Capture the cell that displays the provided text and extract its (x, y) central coordinate. 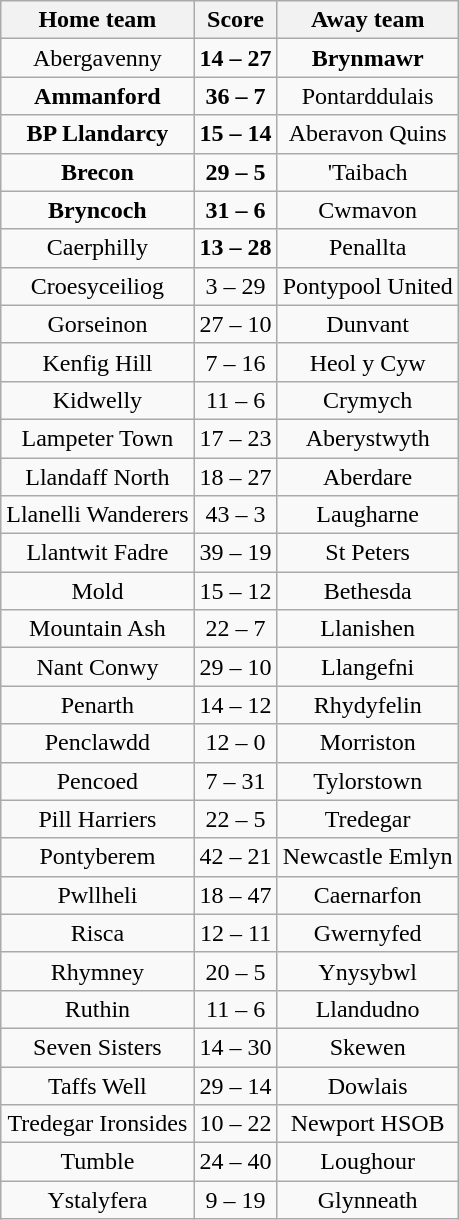
Tylorstown (368, 781)
Cwmavon (368, 210)
Llangefni (368, 667)
12 – 0 (236, 743)
Pontarddulais (368, 96)
Risca (98, 933)
Llandudno (368, 1009)
18 – 47 (236, 895)
Penallta (368, 248)
Llantwit Fadre (98, 553)
Dunvant (368, 324)
Laugharne (368, 515)
Heol y Cyw (368, 362)
Ruthin (98, 1009)
Bethesda (368, 591)
Mold (98, 591)
7 – 31 (236, 781)
Score (236, 20)
Rhydyfelin (368, 705)
Kenfig Hill (98, 362)
17 – 23 (236, 438)
Caernarfon (368, 895)
Pontyberem (98, 857)
12 – 11 (236, 933)
31 – 6 (236, 210)
13 – 28 (236, 248)
Penarth (98, 705)
St Peters (368, 553)
10 – 22 (236, 1124)
39 – 19 (236, 553)
Kidwelly (98, 400)
Tumble (98, 1162)
Gorseinon (98, 324)
Abergavenny (98, 58)
Rhymney (98, 971)
15 – 14 (236, 134)
Dowlais (368, 1085)
Home team (98, 20)
18 – 27 (236, 477)
14 – 12 (236, 705)
Aberystwyth (368, 438)
14 – 27 (236, 58)
'Taibach (368, 172)
Away team (368, 20)
Skewen (368, 1047)
29 – 5 (236, 172)
22 – 7 (236, 629)
Llanelli Wanderers (98, 515)
22 – 5 (236, 819)
BP Llandarcy (98, 134)
Morriston (368, 743)
Ammanford (98, 96)
29 – 14 (236, 1085)
Llandaff North (98, 477)
Tredegar Ironsides (98, 1124)
20 – 5 (236, 971)
Pill Harriers (98, 819)
Brynmawr (368, 58)
Newcastle Emlyn (368, 857)
43 – 3 (236, 515)
Aberavon Quins (368, 134)
42 – 21 (236, 857)
Glynneath (368, 1200)
Ynysybwl (368, 971)
Loughour (368, 1162)
Ystalyfera (98, 1200)
Penclawdd (98, 743)
36 – 7 (236, 96)
14 – 30 (236, 1047)
29 – 10 (236, 667)
Brecon (98, 172)
Lampeter Town (98, 438)
24 – 40 (236, 1162)
Gwernyfed (368, 933)
Pencoed (98, 781)
9 – 19 (236, 1200)
15 – 12 (236, 591)
Pwllheli (98, 895)
Caerphilly (98, 248)
Crymych (368, 400)
Aberdare (368, 477)
Pontypool United (368, 286)
Newport HSOB (368, 1124)
Nant Conwy (98, 667)
Llanishen (368, 629)
Tredegar (368, 819)
Taffs Well (98, 1085)
Bryncoch (98, 210)
Mountain Ash (98, 629)
7 – 16 (236, 362)
Croesyceiliog (98, 286)
Seven Sisters (98, 1047)
27 – 10 (236, 324)
3 – 29 (236, 286)
